Locate the cell with the specified text and output its [X, Y] center coordinate. 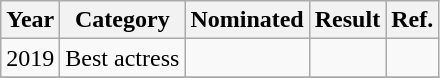
Year [30, 20]
Ref. [412, 20]
Nominated [247, 20]
Category [122, 20]
Result [347, 20]
2019 [30, 58]
Best actress [122, 58]
